Pinpoint the cell where the given text exists, returning its (x, y) midpoint coordinate. 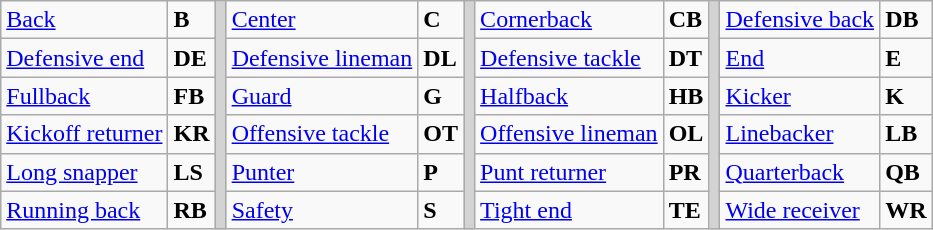
HB (686, 96)
Punt returner (570, 172)
Defensive tackle (570, 58)
Kickoff returner (84, 134)
G (441, 96)
Running back (84, 210)
Tight end (570, 210)
Back (84, 20)
K (906, 96)
OL (686, 134)
Defensive lineman (322, 58)
LB (906, 134)
FB (192, 96)
Offensive lineman (570, 134)
Safety (322, 210)
Long snapper (84, 172)
E (906, 58)
Fullback (84, 96)
Offensive tackle (322, 134)
End (800, 58)
Quarterback (800, 172)
DT (686, 58)
B (192, 20)
C (441, 20)
RB (192, 210)
Defensive back (800, 20)
DL (441, 58)
CB (686, 20)
QB (906, 172)
P (441, 172)
PR (686, 172)
Center (322, 20)
Linebacker (800, 134)
KR (192, 134)
DE (192, 58)
TE (686, 210)
Cornerback (570, 20)
Defensive end (84, 58)
S (441, 210)
Punter (322, 172)
OT (441, 134)
DB (906, 20)
Wide receiver (800, 210)
LS (192, 172)
WR (906, 210)
Kicker (800, 96)
Halfback (570, 96)
Guard (322, 96)
